Find where the given text appears and provide that cell's center as [X, Y] coordinate. 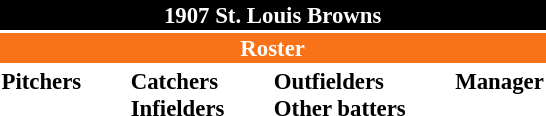
1907 St. Louis Browns [272, 15]
Roster [272, 48]
